Detect which cell encompasses the target text, then output its (X, Y) center coordinate. 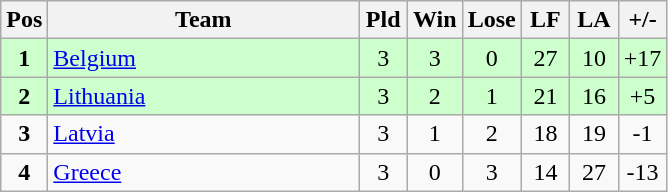
Pos (24, 20)
19 (594, 134)
Lose (492, 20)
18 (546, 134)
+17 (642, 58)
Team (204, 20)
LF (546, 20)
14 (546, 172)
16 (594, 96)
Belgium (204, 58)
Latvia (204, 134)
-1 (642, 134)
+/- (642, 20)
21 (546, 96)
-13 (642, 172)
4 (24, 172)
Greece (204, 172)
Win (434, 20)
Lithuania (204, 96)
LA (594, 20)
Pld (384, 20)
+5 (642, 96)
10 (594, 58)
